From the cell containing the given text, extract its center point as (X, Y) coordinate. 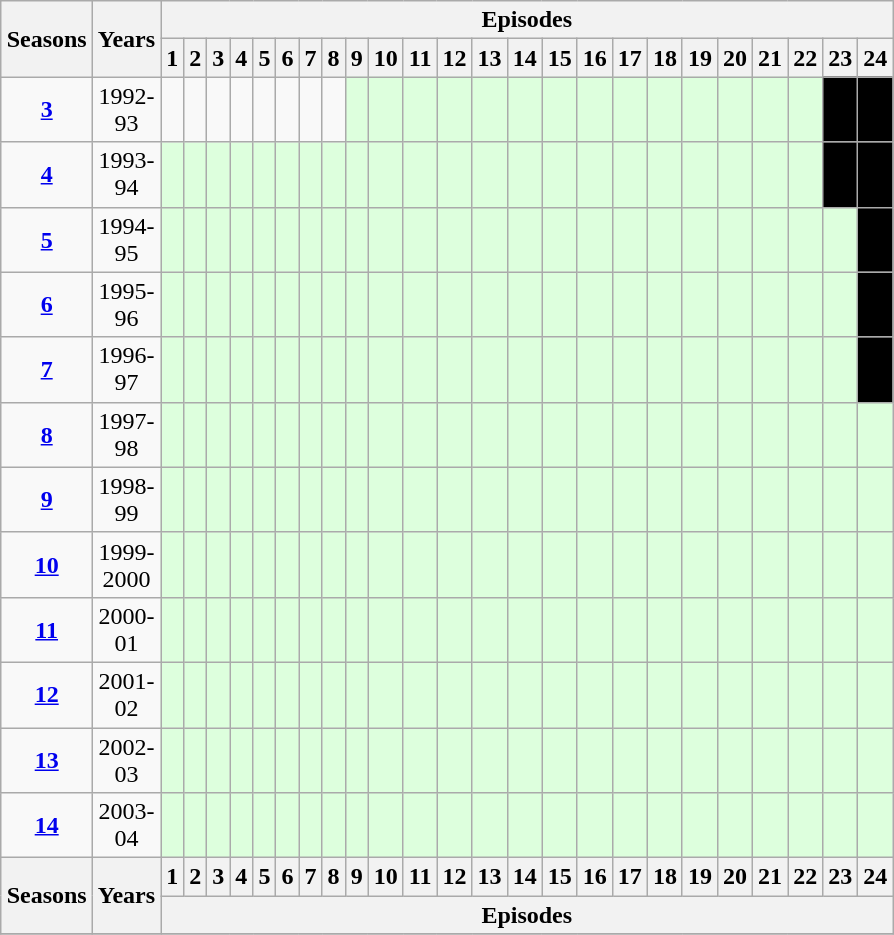
1999-2000 (126, 564)
1992-93 (126, 110)
2000-01 (126, 630)
1996-97 (126, 370)
1993-94 (126, 174)
2002-03 (126, 760)
1997-98 (126, 434)
2001-02 (126, 694)
1994-95 (126, 240)
1995-96 (126, 304)
1998-99 (126, 500)
2003-04 (126, 826)
